Output the [X, Y] coordinate of the center of the cell containing the given text.  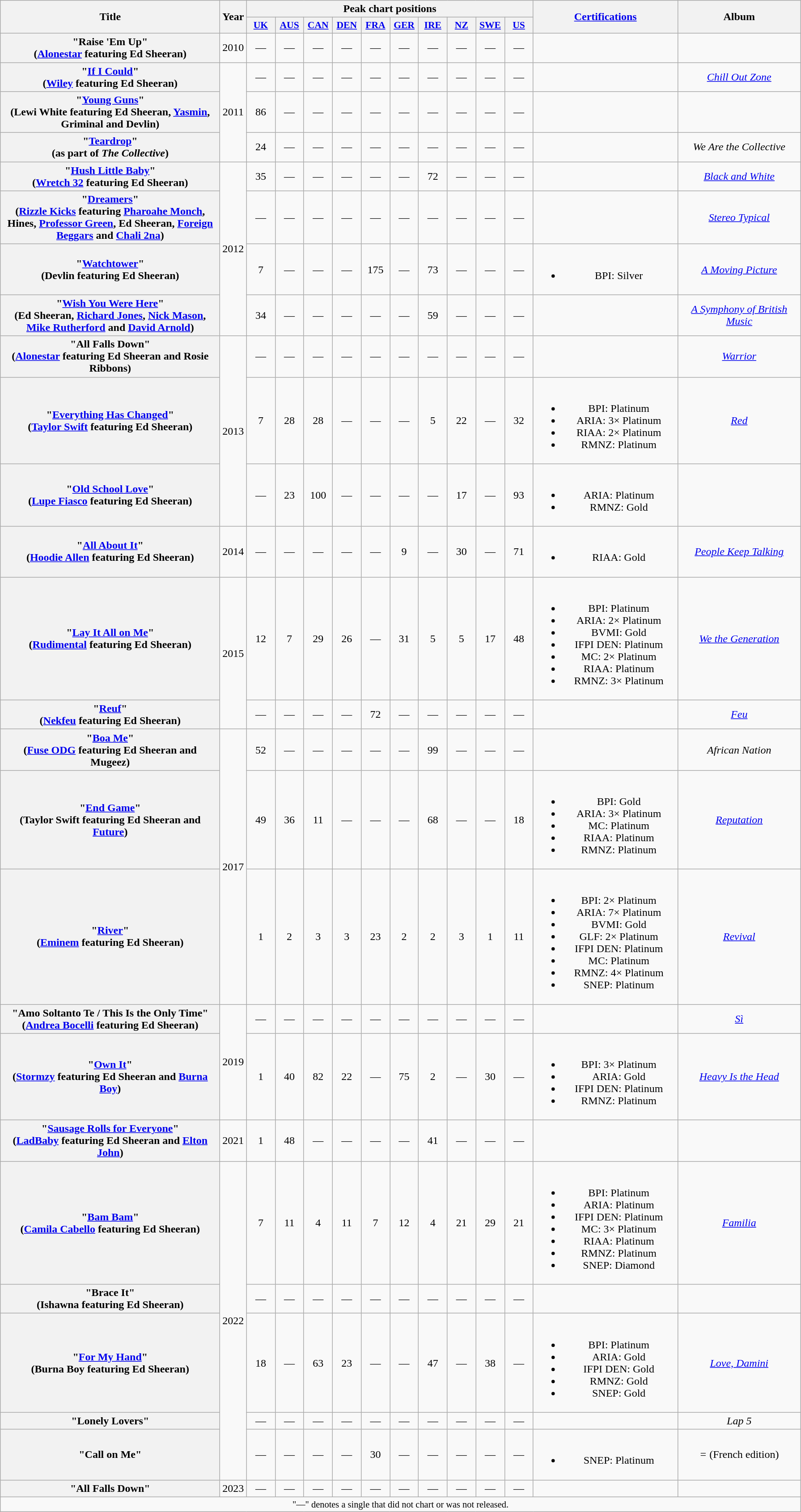
"Boa Me"(Fuse ODG featuring Ed Sheeran and Mugeez) [110, 750]
Warrior [739, 356]
A Moving Picture [739, 269]
41 [433, 1141]
24 [261, 148]
We Are the Collective [739, 148]
36 [289, 819]
"Lay It All on Me"(Rudimental featuring Ed Sheeran) [110, 639]
SNEP: Platinum [606, 1454]
"Wish You Were Here"(Ed Sheeran, Richard Jones, Nick Mason, Mike Rutherford and David Arnold) [110, 315]
73 [433, 269]
52 [261, 750]
Stereo Typical [739, 217]
"Sausage Rolls for Everyone"(LadBaby featuring Ed Sheeran and Elton John) [110, 1141]
UK [261, 25]
"Young Guns"(Lewi White featuring Ed Sheeran, Yasmin, Griminal and Devlin) [110, 112]
2023 [233, 1488]
"Hush Little Baby"(Wretch 32 featuring Ed Sheeran) [110, 176]
"For My Hand"(Burna Boy featuring Ed Sheeran) [110, 1363]
"Raise 'Em Up"(Alonestar featuring Ed Sheeran) [110, 47]
31 [404, 639]
AUS [289, 25]
Chill Out Zone [739, 77]
26 [347, 639]
Reputation [739, 819]
"Brace It"(Ishawna featuring Ed Sheeran) [110, 1299]
NZ [462, 25]
"All Falls Down" [110, 1488]
IRE [433, 25]
40 [289, 1077]
49 [261, 819]
2014 [233, 552]
93 [519, 495]
2017 [233, 867]
63 [318, 1363]
Title [110, 17]
BPI: Silver [606, 269]
"All About It"(Hoodie Allen featuring Ed Sheeran) [110, 552]
175 [375, 269]
47 [433, 1363]
We the Generation [739, 639]
2015 [233, 653]
2019 [233, 1063]
"Amo Soltanto Te / This Is the Only Time"(Andrea Bocelli featuring Ed Sheeran) [110, 1019]
"Reuf"(Nekfeu featuring Ed Sheeran) [110, 715]
32 [519, 420]
99 [433, 750]
"Dreamers"(Rizzle Kicks featuring Pharoahe Monch, Hines, Professor Green, Ed Sheeran, Foreign Beggars and Chali 2na) [110, 217]
"Old School Love"(Lupe Fiasco featuring Ed Sheeran) [110, 495]
"Lonely Lovers" [110, 1421]
ARIA: PlatinumRMNZ: Gold [606, 495]
38 [490, 1363]
Album [739, 17]
FRA [375, 25]
34 [261, 315]
2013 [233, 431]
BPI: PlatinumARIA: GoldIFPI DEN: GoldRMNZ: GoldSNEP: Gold [606, 1363]
86 [261, 112]
Revival [739, 936]
59 [433, 315]
BPI: PlatinumARIA: 2× PlatinumBVMI: GoldIFPI DEN: PlatinumMC: 2× PlatinumRIAA: PlatinumRMNZ: 3× Platinum [606, 639]
Year [233, 17]
2011 [233, 112]
Lap 5 [739, 1421]
100 [318, 495]
BPI: 2× PlatinumARIA: 7× PlatinumBVMI: GoldGLF: 2× PlatinumIFPI DEN: PlatinumMC: PlatinumRMNZ: 4× PlatinumSNEP: Platinum [606, 936]
2010 [233, 47]
71 [519, 552]
Sì [739, 1019]
African Nation [739, 750]
Heavy Is the Head [739, 1077]
= (French edition) [739, 1454]
GER [404, 25]
BPI: 3× PlatinumARIA: GoldIFPI DEN: PlatinumRMNZ: Platinum [606, 1077]
2012 [233, 249]
People Keep Talking [739, 552]
A Symphony of British Music [739, 315]
"River"(Eminem featuring Ed Sheeran) [110, 936]
"If I Could"(Wiley featuring Ed Sheeran) [110, 77]
"Call on Me" [110, 1454]
"End Game"(Taylor Swift featuring Ed Sheeran and Future) [110, 819]
"Teardrop"(as part of The Collective) [110, 148]
Familia [739, 1223]
9 [404, 552]
"—" denotes a single that did not chart or was not released. [401, 1504]
35 [261, 176]
Red [739, 420]
Black and White [739, 176]
Certifications [606, 17]
RIAA: Gold [606, 552]
Love, Damini [739, 1363]
BPI: PlatinumARIA: 3× PlatinumRIAA: 2× PlatinumRMNZ: Platinum [606, 420]
Feu [739, 715]
"Own It"(Stormzy featuring Ed Sheeran and Burna Boy) [110, 1077]
US [519, 25]
DEN [347, 25]
BPI: PlatinumARIA: PlatinumIFPI DEN: PlatinumMC: 3× PlatinumRIAA: PlatinumRMNZ: PlatinumSNEP: Diamond [606, 1223]
68 [433, 819]
"All Falls Down"(Alonestar featuring Ed Sheeran and Rosie Ribbons) [110, 356]
"Watchtower"(Devlin featuring Ed Sheeran) [110, 269]
82 [318, 1077]
SWE [490, 25]
2022 [233, 1321]
CAN [318, 25]
"Everything Has Changed"(Taylor Swift featuring Ed Sheeran) [110, 420]
2021 [233, 1141]
BPI: GoldARIA: 3× PlatinumMC: PlatinumRIAA: PlatinumRMNZ: Platinum [606, 819]
"Bam Bam"(Camila Cabello featuring Ed Sheeran) [110, 1223]
Peak chart positions [390, 9]
75 [404, 1077]
